Scan for the cell matching the given text and deliver its (X, Y) coordinate at center. 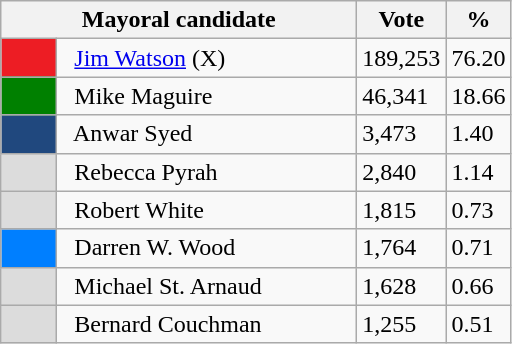
1,628 (402, 286)
18.66 (478, 96)
Mayoral candidate (179, 20)
Jim Watson (X) (207, 58)
Bernard Couchman (207, 324)
0.73 (478, 210)
1,764 (402, 248)
Michael St. Arnaud (207, 286)
1,815 (402, 210)
0.51 (478, 324)
0.66 (478, 286)
Darren W. Wood (207, 248)
1.40 (478, 134)
% (478, 20)
Vote (402, 20)
Mike Maguire (207, 96)
189,253 (402, 58)
Rebecca Pyrah (207, 172)
2,840 (402, 172)
1.14 (478, 172)
Anwar Syed (207, 134)
46,341 (402, 96)
0.71 (478, 248)
1,255 (402, 324)
3,473 (402, 134)
76.20 (478, 58)
Robert White (207, 210)
